Return [x, y] of the center of cell containing provided text 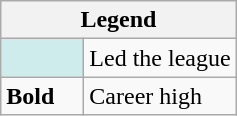
Legend [118, 20]
Career high [160, 96]
Led the league [160, 58]
Bold [42, 96]
